Determine the [X, Y] coordinate at the center of the cell enclosing the given text.  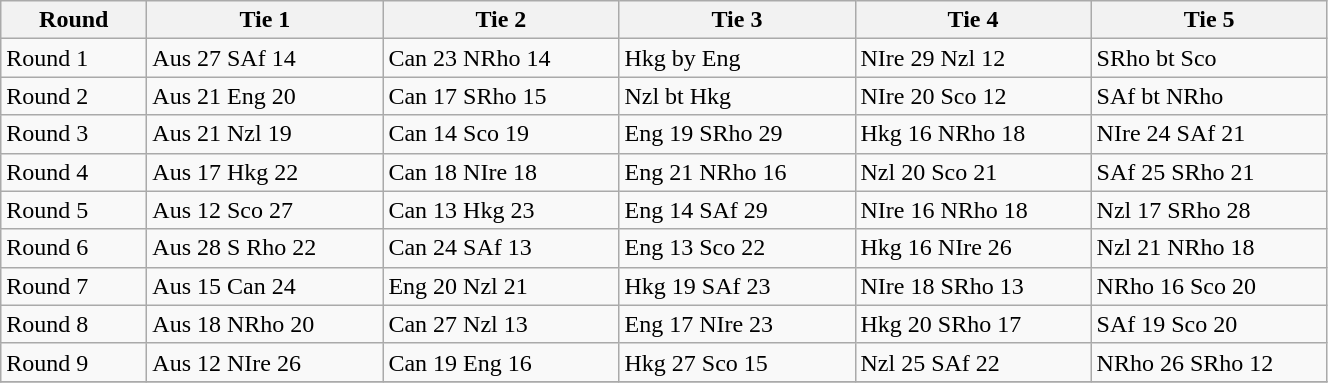
Round [74, 20]
Aus 15 Can 24 [265, 286]
Round 6 [74, 248]
SAf 25 SRho 21 [1209, 172]
Can 19 Eng 16 [501, 362]
Aus 12 Sco 27 [265, 210]
Hkg 20 SRho 17 [973, 324]
Hkg 16 NRho 18 [973, 134]
Round 7 [74, 286]
Round 5 [74, 210]
Eng 20 Nzl 21 [501, 286]
Round 3 [74, 134]
Nzl 17 SRho 28 [1209, 210]
Hkg 16 NIre 26 [973, 248]
Tie 2 [501, 20]
Round 1 [74, 58]
Aus 21 Nzl 19 [265, 134]
Tie 3 [737, 20]
Aus 18 NRho 20 [265, 324]
Nzl 21 NRho 18 [1209, 248]
Can 18 NIre 18 [501, 172]
Round 9 [74, 362]
Can 24 SAf 13 [501, 248]
Round 8 [74, 324]
NRho 16 Sco 20 [1209, 286]
Aus 17 Hkg 22 [265, 172]
Nzl 25 SAf 22 [973, 362]
Tie 1 [265, 20]
Can 14 Sco 19 [501, 134]
Nzl 20 Sco 21 [973, 172]
Tie 4 [973, 20]
Tie 5 [1209, 20]
SRho bt Sco [1209, 58]
NIre 18 SRho 13 [973, 286]
Can 13 Hkg 23 [501, 210]
NIre 24 SAf 21 [1209, 134]
Can 23 NRho 14 [501, 58]
Hkg by Eng [737, 58]
Hkg 19 SAf 23 [737, 286]
Aus 21 Eng 20 [265, 96]
Nzl bt Hkg [737, 96]
Round 2 [74, 96]
Can 27 Nzl 13 [501, 324]
NIre 20 Sco 12 [973, 96]
Eng 17 NIre 23 [737, 324]
Eng 14 SAf 29 [737, 210]
Eng 13 Sco 22 [737, 248]
Aus 28 S Rho 22 [265, 248]
Round 4 [74, 172]
Eng 21 NRho 16 [737, 172]
Can 17 SRho 15 [501, 96]
SAf bt NRho [1209, 96]
Eng 19 SRho 29 [737, 134]
NIre 29 Nzl 12 [973, 58]
Hkg 27 Sco 15 [737, 362]
NRho 26 SRho 12 [1209, 362]
SAf 19 Sco 20 [1209, 324]
Aus 27 SAf 14 [265, 58]
Aus 12 NIre 26 [265, 362]
NIre 16 NRho 18 [973, 210]
